Return the (x, y) coordinate for the center point of the cell that contains the specified text.  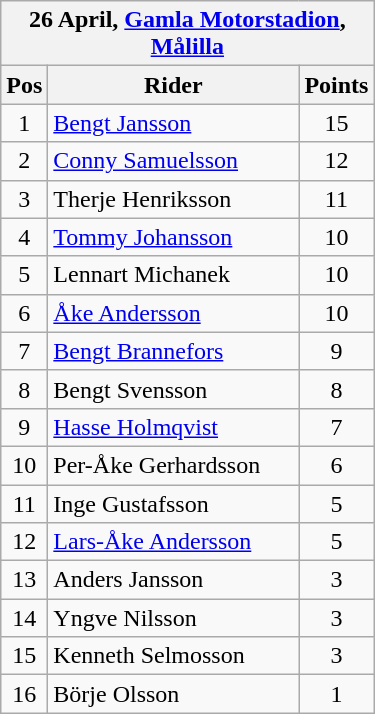
Åke Andersson (174, 313)
Yngve Nilsson (174, 618)
13 (24, 580)
Rider (174, 85)
Bengt Brannefors (174, 351)
Bengt Svensson (174, 389)
Tommy Johansson (174, 237)
Börje Olsson (174, 694)
16 (24, 694)
Anders Jansson (174, 580)
Bengt Jansson (174, 123)
Therje Henriksson (174, 199)
Conny Samuelsson (174, 161)
14 (24, 618)
Lennart Michanek (174, 275)
Lars-Åke Andersson (174, 542)
Points (336, 85)
2 (24, 161)
Kenneth Selmosson (174, 656)
Hasse Holmqvist (174, 427)
4 (24, 237)
Pos (24, 85)
Per-Åke Gerhardsson (174, 465)
Inge Gustafsson (174, 503)
26 April, Gamla Motorstadion, Målilla (188, 34)
